Locate the cell with the specified text and output its [X, Y] center coordinate. 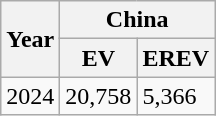
China [138, 20]
EV [98, 58]
20,758 [98, 96]
2024 [30, 96]
Year [30, 39]
EREV [176, 58]
5,366 [176, 96]
